Identify which cell holds the provided text, then report its (X, Y) central coordinate. 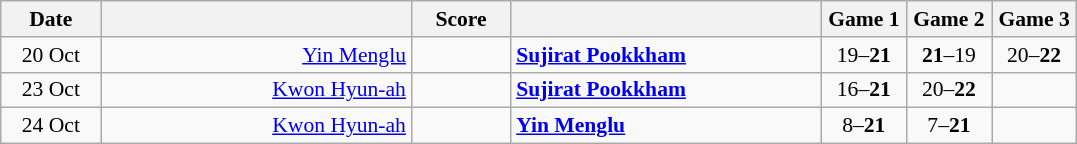
Date (51, 19)
21–19 (948, 55)
8–21 (864, 126)
Game 2 (948, 19)
Score (461, 19)
19–21 (864, 55)
7–21 (948, 126)
24 Oct (51, 126)
Game 1 (864, 19)
20 Oct (51, 55)
Game 3 (1034, 19)
16–21 (864, 90)
23 Oct (51, 90)
